Search for the cell housing the specified text and yield its (x, y) center coordinate. 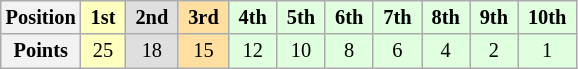
7th (397, 17)
9th (494, 17)
6 (397, 51)
8th (446, 17)
4 (446, 51)
15 (203, 51)
8 (349, 51)
10 (301, 51)
12 (253, 51)
2nd (152, 17)
4th (253, 17)
10th (547, 17)
18 (152, 51)
Points (41, 51)
1 (547, 51)
Position (41, 17)
1st (104, 17)
6th (349, 17)
5th (301, 17)
3rd (203, 17)
2 (494, 51)
25 (104, 51)
